Capture the cell that displays the provided text and extract its (X, Y) central coordinate. 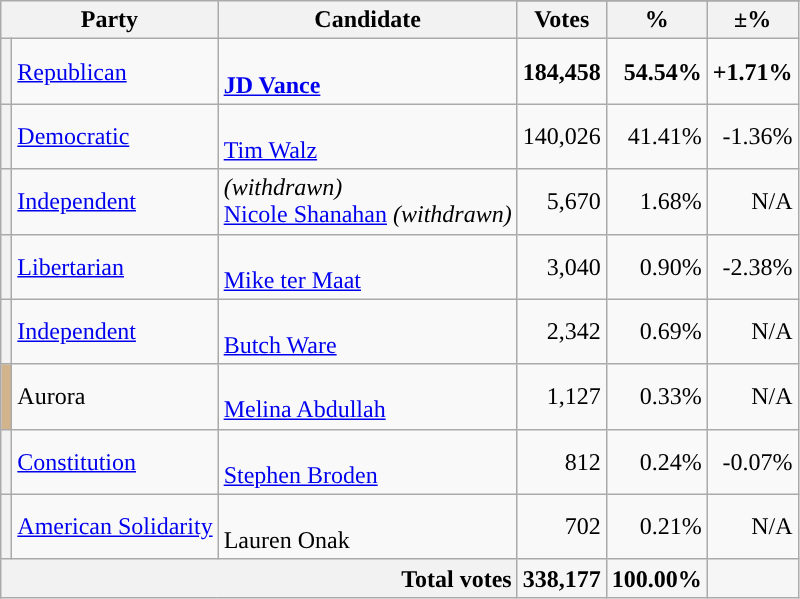
Lauren Onak (368, 526)
Democratic (115, 136)
-1.36% (752, 136)
1,127 (562, 396)
±% (752, 20)
(withdrawn)Nicole Shanahan (withdrawn) (368, 202)
0.24% (656, 462)
0.21% (656, 526)
Butch Ware (368, 332)
100.00% (656, 578)
0.69% (656, 332)
5,670 (562, 202)
Republican (115, 72)
0.33% (656, 396)
140,026 (562, 136)
702 (562, 526)
Melina Abdullah (368, 396)
Aurora (115, 396)
American Solidarity (115, 526)
41.41% (656, 136)
Constitution (115, 462)
% (656, 20)
812 (562, 462)
Total votes (259, 578)
3,040 (562, 266)
338,177 (562, 578)
Votes (562, 20)
1.68% (656, 202)
Party (110, 20)
54.54% (656, 72)
2,342 (562, 332)
0.90% (656, 266)
-0.07% (752, 462)
184,458 (562, 72)
Tim Walz (368, 136)
Stephen Broden (368, 462)
+1.71% (752, 72)
-2.38% (752, 266)
Mike ter Maat (368, 266)
JD Vance (368, 72)
Candidate (368, 20)
Libertarian (115, 266)
